Identify which cell holds the provided text, then report its [X, Y] central coordinate. 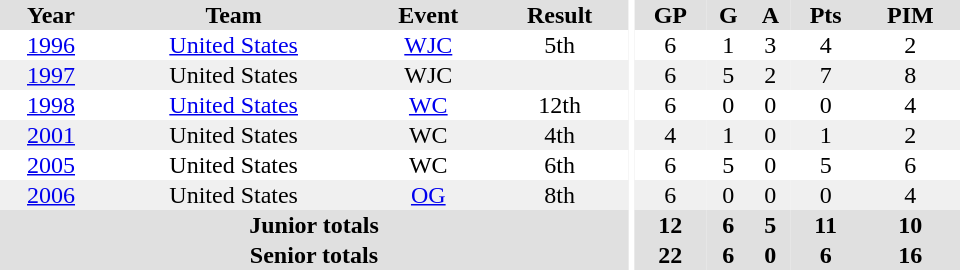
2006 [51, 195]
Junior totals [314, 225]
Senior totals [314, 255]
1996 [51, 45]
Team [234, 15]
Result [560, 15]
8 [910, 75]
16 [910, 255]
12 [670, 225]
6th [560, 165]
Pts [826, 15]
1998 [51, 105]
7 [826, 75]
PIM [910, 15]
G [728, 15]
2005 [51, 165]
8th [560, 195]
A [770, 15]
12th [560, 105]
2001 [51, 135]
22 [670, 255]
4th [560, 135]
OG [428, 195]
GP [670, 15]
5th [560, 45]
1997 [51, 75]
Year [51, 15]
10 [910, 225]
11 [826, 225]
Event [428, 15]
3 [770, 45]
